Determine the [X, Y] coordinate at the center of the cell enclosing the given text.  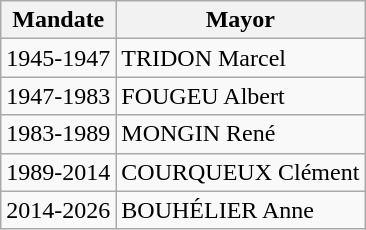
Mayor [240, 20]
BOUHÉLIER Anne [240, 210]
1983-1989 [58, 134]
FOUGEU Albert [240, 96]
TRIDON Marcel [240, 58]
1989-2014 [58, 172]
1947-1983 [58, 96]
1945-1947 [58, 58]
Mandate [58, 20]
MONGIN René [240, 134]
COURQUEUX Clément [240, 172]
2014-2026 [58, 210]
